Output the (X, Y) coordinate of the center of the cell containing the given text.  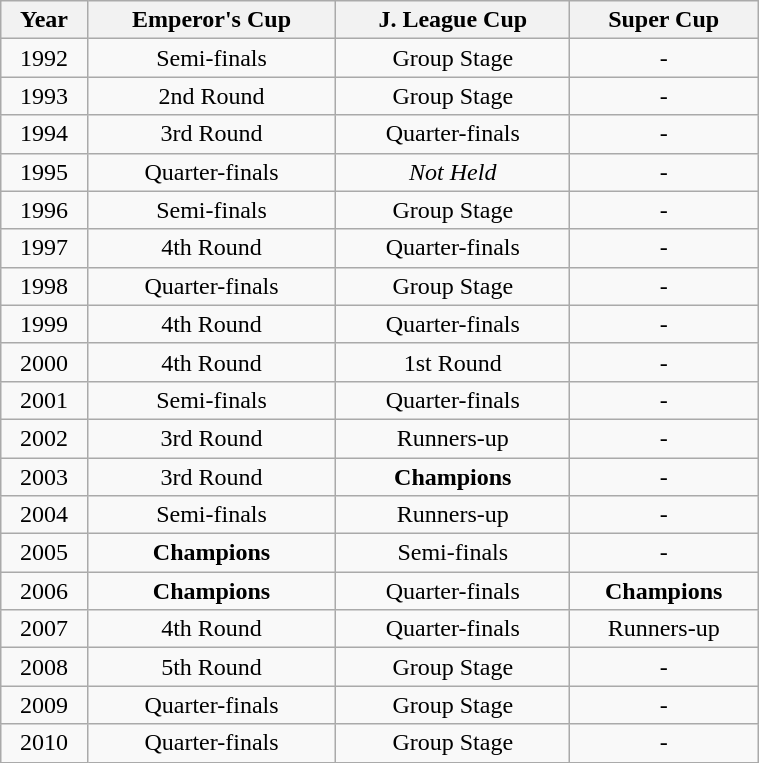
1996 (44, 210)
2000 (44, 362)
J. League Cup (453, 20)
2005 (44, 553)
Year (44, 20)
1997 (44, 248)
1993 (44, 96)
1998 (44, 286)
5th Round (212, 667)
2003 (44, 477)
1st Round (453, 362)
2001 (44, 400)
1995 (44, 172)
2010 (44, 743)
2002 (44, 438)
1992 (44, 58)
2006 (44, 591)
2004 (44, 515)
1994 (44, 134)
2009 (44, 705)
1999 (44, 324)
Emperor's Cup (212, 20)
2008 (44, 667)
2007 (44, 629)
Super Cup (664, 20)
2nd Round (212, 96)
Not Held (453, 172)
